Detect which cell encompasses the target text, then output its [X, Y] center coordinate. 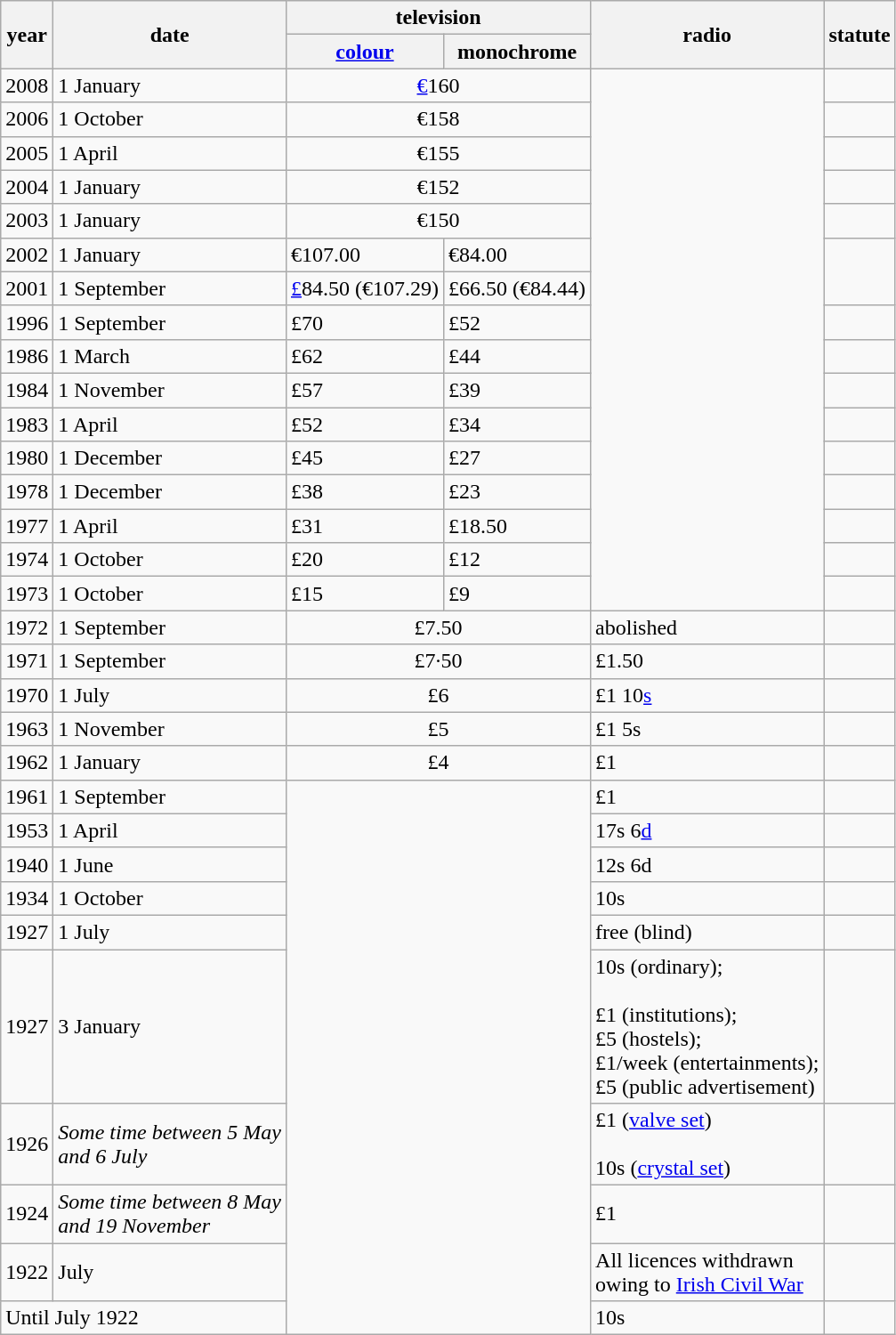
£45 [365, 458]
12s 6d [707, 864]
2004 [27, 187]
radio [707, 35]
2008 [27, 85]
£7·50 [438, 661]
€84.00 [518, 255]
£38 [365, 492]
All licences withdrawnowing to Irish Civil War [707, 1273]
€150 [438, 221]
1924 [27, 1214]
£1 (valve set)10s (crystal set) [707, 1145]
€152 [438, 187]
Until July 1922 [144, 1318]
1922 [27, 1273]
£7.50 [438, 627]
July [170, 1273]
1934 [27, 898]
1977 [27, 526]
£66.50 (€84.44) [518, 288]
television [438, 18]
year [27, 35]
£4 [438, 763]
£18.50 [518, 526]
Some time between 5 Mayand 6 July [170, 1145]
1973 [27, 594]
£1 10s [707, 695]
£15 [365, 594]
£9 [518, 594]
Some time between 8 Mayand 19 November [170, 1214]
£1 5s [707, 729]
1971 [27, 661]
colour [365, 52]
£6 [438, 695]
1926 [27, 1145]
1972 [27, 627]
2001 [27, 288]
monochrome [518, 52]
1978 [27, 492]
date [170, 35]
£44 [518, 356]
17s 6d [707, 830]
1963 [27, 729]
3 January [170, 1025]
£23 [518, 492]
£1.50 [707, 661]
1961 [27, 797]
£39 [518, 390]
2002 [27, 255]
2005 [27, 153]
£70 [365, 322]
statute [860, 35]
1940 [27, 864]
1970 [27, 695]
£20 [365, 560]
1974 [27, 560]
£62 [365, 356]
1983 [27, 425]
£34 [518, 425]
abolished [707, 627]
1 March [170, 356]
2003 [27, 221]
£31 [365, 526]
£84.50 (€107.29) [365, 288]
€155 [438, 153]
£12 [518, 560]
€160 [438, 85]
1 June [170, 864]
£5 [438, 729]
£27 [518, 458]
1986 [27, 356]
free (blind) [707, 932]
1953 [27, 830]
2006 [27, 119]
€158 [438, 119]
1962 [27, 763]
1980 [27, 458]
10s (ordinary);£1 (institutions); £5 (hostels); £1/week (entertainments); £5 (public advertisement) [707, 1025]
1996 [27, 322]
£57 [365, 390]
€107.00 [365, 255]
1984 [27, 390]
